From the cell containing the given text, extract its center point as (X, Y) coordinate. 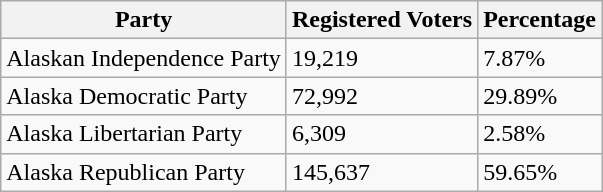
Percentage (540, 20)
Registered Voters (382, 20)
Alaska Libertarian Party (144, 134)
Alaska Democratic Party (144, 96)
Alaska Republican Party (144, 172)
7.87% (540, 58)
2.58% (540, 134)
29.89% (540, 96)
6,309 (382, 134)
19,219 (382, 58)
Alaskan Independence Party (144, 58)
59.65% (540, 172)
72,992 (382, 96)
145,637 (382, 172)
Party (144, 20)
